Locate the cell with the specified text and output its (X, Y) center coordinate. 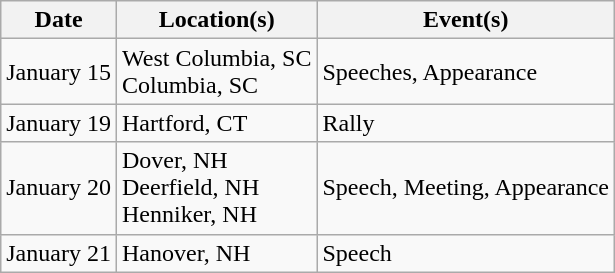
Hartford, CT (216, 123)
Dover, NH Deerfield, NH Henniker, NH (216, 188)
Location(s) (216, 20)
Date (59, 20)
January 15 (59, 72)
Speech, Meeting, Appearance (466, 188)
January 20 (59, 188)
Speech (466, 253)
Event(s) (466, 20)
Rally (466, 123)
Speeches, Appearance (466, 72)
January 19 (59, 123)
January 21 (59, 253)
Hanover, NH (216, 253)
West Columbia, SC Columbia, SC (216, 72)
